Capture the cell that displays the provided text and extract its (x, y) central coordinate. 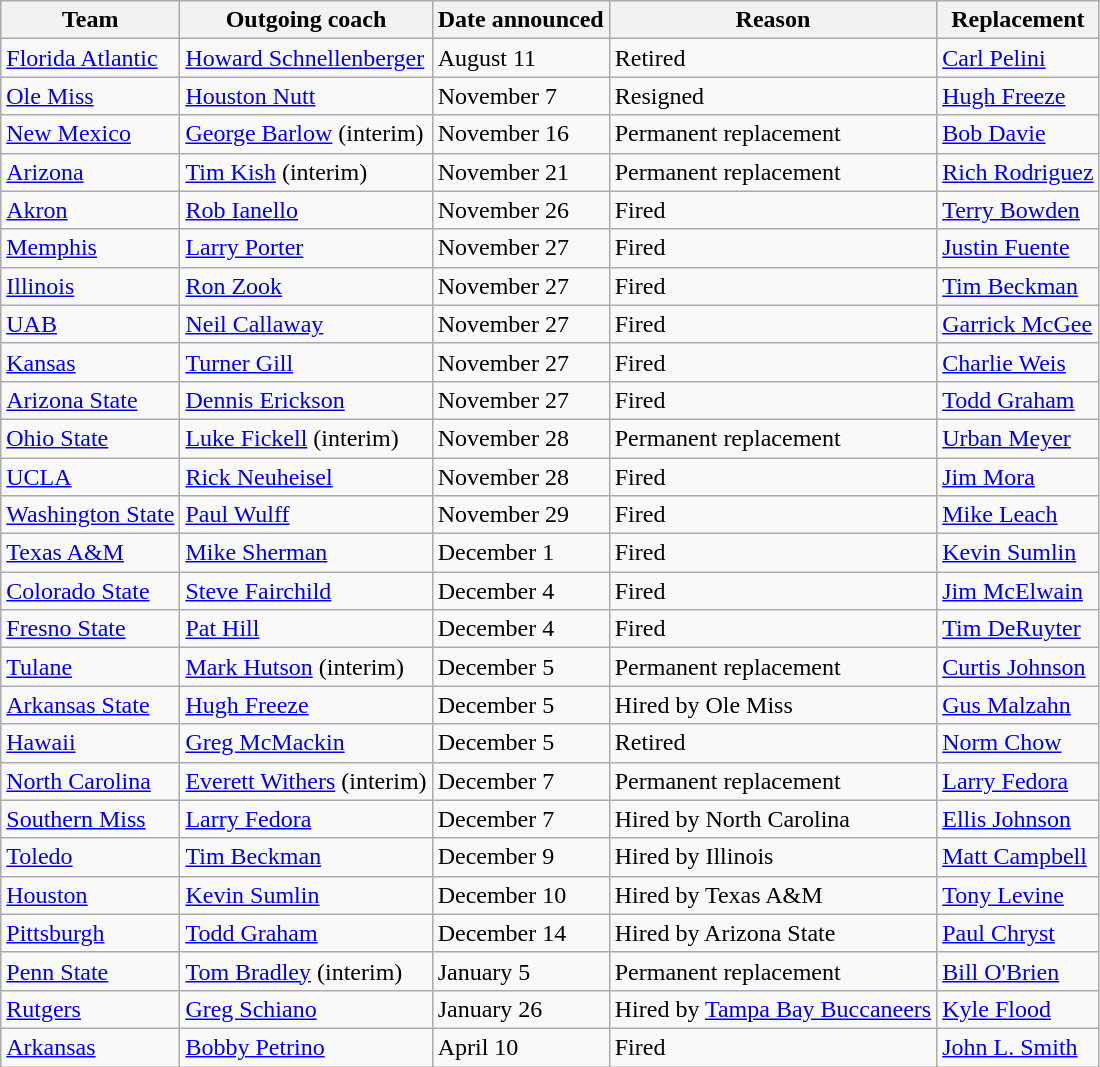
Memphis (90, 248)
Greg McMackin (306, 743)
Ellis Johnson (1018, 819)
Tom Bradley (interim) (306, 971)
Tulane (90, 667)
Reason (772, 20)
Everett Withers (interim) (306, 781)
Tim Kish (interim) (306, 172)
Outgoing coach (306, 20)
Hawaii (90, 743)
Houston Nutt (306, 96)
November 29 (520, 515)
Howard Schnellenberger (306, 58)
Toledo (90, 857)
December 10 (520, 895)
December 1 (520, 553)
Akron (90, 210)
Southern Miss (90, 819)
Paul Wulff (306, 515)
Arkansas State (90, 705)
Bob Davie (1018, 134)
Bobby Petrino (306, 1047)
Gus Malzahn (1018, 705)
Curtis Johnson (1018, 667)
Hired by Tampa Bay Buccaneers (772, 1009)
Larry Porter (306, 248)
Justin Fuente (1018, 248)
Florida Atlantic (90, 58)
August 11 (520, 58)
Matt Campbell (1018, 857)
Replacement (1018, 20)
Pat Hill (306, 629)
November 21 (520, 172)
Hired by Illinois (772, 857)
Tony Levine (1018, 895)
January 5 (520, 971)
Steve Fairchild (306, 591)
Jim McElwain (1018, 591)
Houston (90, 895)
Norm Chow (1018, 743)
Mark Hutson (interim) (306, 667)
Carl Pelini (1018, 58)
Penn State (90, 971)
Rick Neuheisel (306, 477)
Jim Mora (1018, 477)
Hired by Texas A&M (772, 895)
January 26 (520, 1009)
Fresno State (90, 629)
Ohio State (90, 438)
UAB (90, 324)
Mike Leach (1018, 515)
Dennis Erickson (306, 400)
Luke Fickell (interim) (306, 438)
Charlie Weis (1018, 362)
Mike Sherman (306, 553)
Arkansas (90, 1047)
Greg Schiano (306, 1009)
Tim DeRuyter (1018, 629)
Bill O'Brien (1018, 971)
Rutgers (90, 1009)
April 10 (520, 1047)
Hired by Arizona State (772, 933)
Colorado State (90, 591)
Texas A&M (90, 553)
Kyle Flood (1018, 1009)
December 9 (520, 857)
Paul Chryst (1018, 933)
John L. Smith (1018, 1047)
UCLA (90, 477)
Ole Miss (90, 96)
Rich Rodriguez (1018, 172)
Turner Gill (306, 362)
Arizona State (90, 400)
Ron Zook (306, 286)
December 14 (520, 933)
November 7 (520, 96)
Team (90, 20)
North Carolina (90, 781)
Hired by North Carolina (772, 819)
Neil Callaway (306, 324)
Kansas (90, 362)
Washington State (90, 515)
Resigned (772, 96)
Rob Ianello (306, 210)
Garrick McGee (1018, 324)
Date announced (520, 20)
November 26 (520, 210)
Hired by Ole Miss (772, 705)
Pittsburgh (90, 933)
Urban Meyer (1018, 438)
November 16 (520, 134)
George Barlow (interim) (306, 134)
Arizona (90, 172)
Terry Bowden (1018, 210)
New Mexico (90, 134)
Illinois (90, 286)
